Return the [X, Y] coordinate for the center point of the cell that contains the specified text.  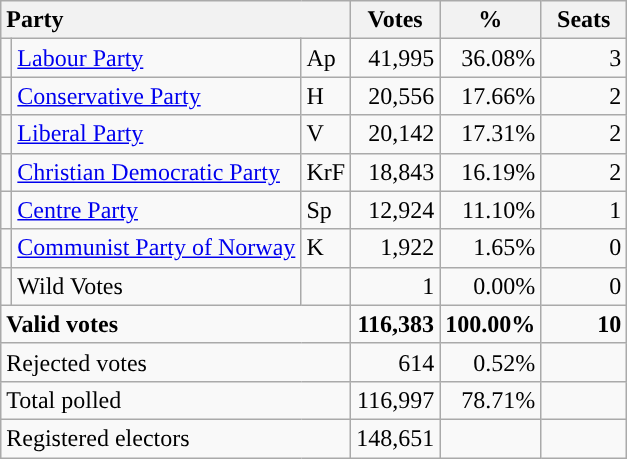
Registered electors [176, 438]
Seats [584, 20]
18,843 [396, 172]
% [490, 20]
Ap [326, 58]
0.00% [490, 286]
H [326, 96]
148,651 [396, 438]
Party [176, 20]
Valid votes [176, 324]
20,142 [396, 134]
17.31% [490, 134]
KrF [326, 172]
36.08% [490, 58]
41,995 [396, 58]
10 [584, 324]
0.52% [490, 362]
Rejected votes [176, 362]
16.19% [490, 172]
17.66% [490, 96]
Total polled [176, 400]
100.00% [490, 324]
V [326, 134]
11.10% [490, 210]
614 [396, 362]
K [326, 248]
Communist Party of Norway [156, 248]
116,383 [396, 324]
3 [584, 58]
Labour Party [156, 58]
Votes [396, 20]
Wild Votes [156, 286]
Liberal Party [156, 134]
116,997 [396, 400]
Christian Democratic Party [156, 172]
Sp [326, 210]
12,924 [396, 210]
20,556 [396, 96]
1,922 [396, 248]
1.65% [490, 248]
Centre Party [156, 210]
78.71% [490, 400]
Conservative Party [156, 96]
